Extract the [X, Y] coordinate from the center of the cell holding the provided text.  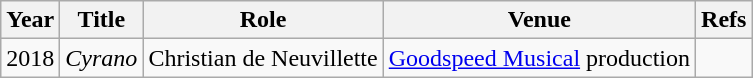
Christian de Neuvillette [263, 58]
Venue [539, 20]
Year [30, 20]
Refs [724, 20]
Role [263, 20]
2018 [30, 58]
Title [102, 20]
Cyrano [102, 58]
Goodspeed Musical production [539, 58]
